Pinpoint the cell where the given text exists, returning its [X, Y] midpoint coordinate. 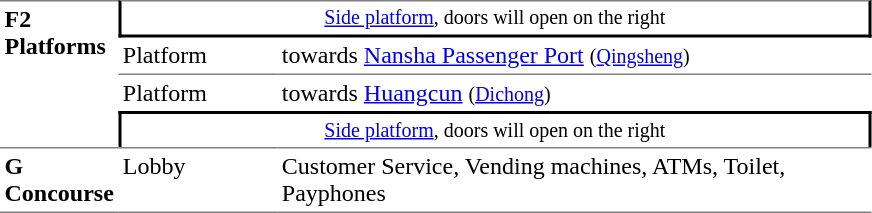
towards Nansha Passenger Port (Qingsheng) [574, 57]
GConcourse [59, 180]
Customer Service, Vending machines, ATMs, Toilet, Payphones [574, 180]
Lobby [198, 180]
towards Huangcun (Dichong) [574, 93]
F2Platforms [59, 74]
